Search for the cell housing the specified text and yield its (X, Y) center coordinate. 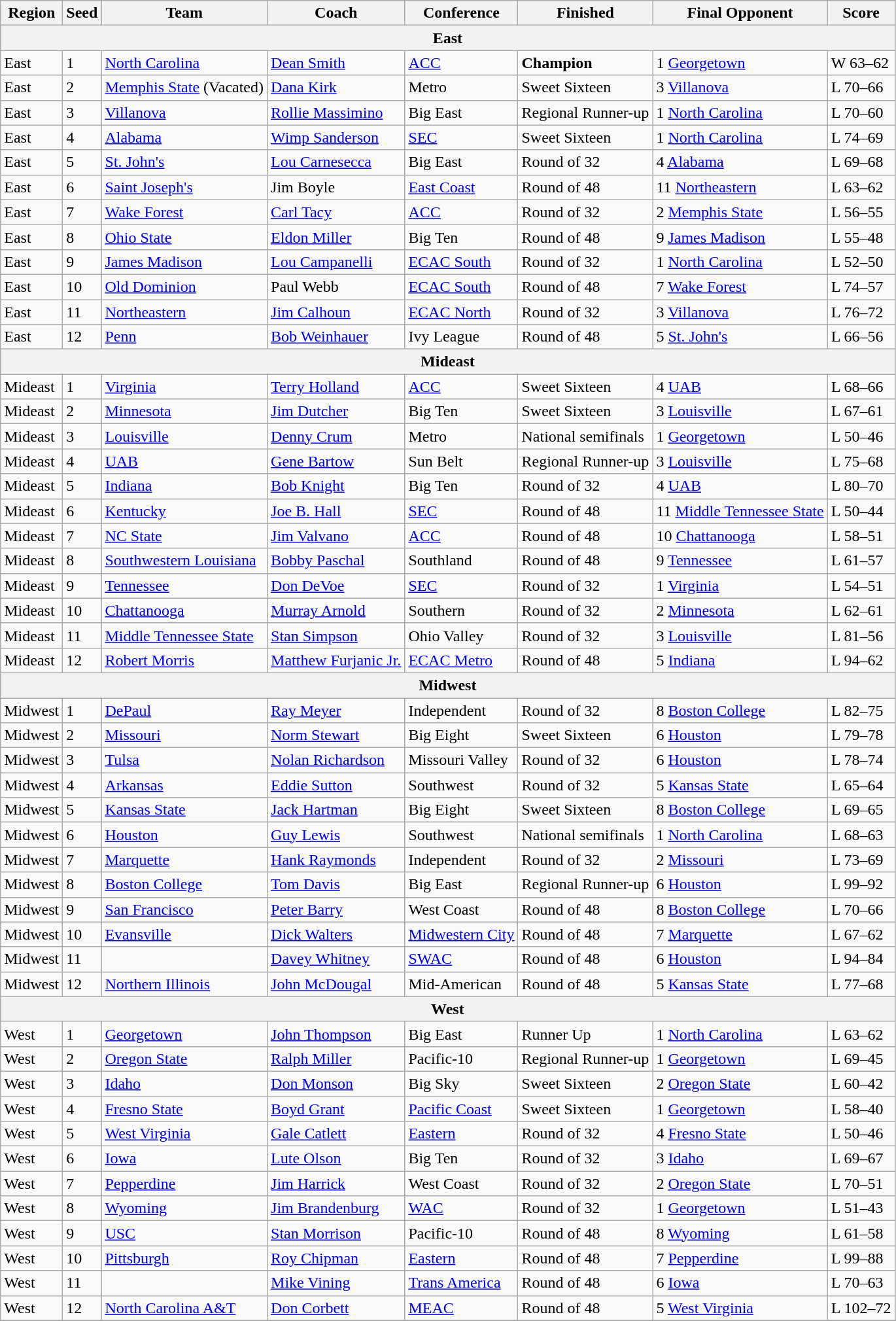
Tulsa (184, 760)
North Carolina A&T (184, 1308)
Joe B. Hall (336, 511)
L 55–48 (861, 237)
Score (861, 13)
Midwestern City (462, 934)
Jim Valvano (336, 536)
Evansville (184, 934)
L 69–45 (861, 1059)
Murray Arnold (336, 610)
Southern (462, 610)
7 Pepperdine (740, 1258)
Missouri (184, 735)
L 80–70 (861, 486)
L 70–63 (861, 1283)
Runner Up (585, 1034)
Northern Illinois (184, 984)
Eddie Sutton (336, 785)
L 70–60 (861, 113)
L 56–55 (861, 212)
Old Dominion (184, 287)
Fresno State (184, 1109)
Don Corbett (336, 1308)
L 52–50 (861, 262)
L 78–74 (861, 760)
Ivy League (462, 337)
5 St. John's (740, 337)
L 75–68 (861, 461)
UAB (184, 461)
Don DeVoe (336, 586)
Lute Olson (336, 1159)
W 63–62 (861, 63)
Bobby Paschal (336, 561)
9 Tennessee (740, 561)
Alabama (184, 137)
NC State (184, 536)
Boyd Grant (336, 1109)
Idaho (184, 1083)
L 70–51 (861, 1184)
L 69–65 (861, 810)
North Carolina (184, 63)
Eldon Miller (336, 237)
Pittsburgh (184, 1258)
Rollie Massimino (336, 113)
Middle Tennessee State (184, 635)
L 68–63 (861, 835)
Marquette (184, 860)
San Francisco (184, 909)
John McDougal (336, 984)
Robert Morris (184, 660)
Villanova (184, 113)
L 61–57 (861, 561)
Sun Belt (462, 461)
L 94–62 (861, 660)
11 Northeastern (740, 187)
Team (184, 13)
Tom Davis (336, 885)
Penn (184, 337)
DePaul (184, 710)
1 Virginia (740, 586)
Mike Vining (336, 1283)
Jim Boyle (336, 187)
Pepperdine (184, 1184)
Gene Bartow (336, 461)
L 73–69 (861, 860)
Gale Catlett (336, 1134)
Chattanooga (184, 610)
Louisville (184, 436)
L 67–62 (861, 934)
5 West Virginia (740, 1308)
7 Wake Forest (740, 287)
L 50–44 (861, 511)
Bob Knight (336, 486)
Nolan Richardson (336, 760)
Seed (82, 13)
Minnesota (184, 412)
Ray Meyer (336, 710)
L 58–40 (861, 1109)
WAC (462, 1208)
James Madison (184, 262)
L 54–51 (861, 586)
Kansas State (184, 810)
East Coast (462, 187)
2 Minnesota (740, 610)
Champion (585, 63)
Bob Weinhauer (336, 337)
SWAC (462, 959)
MEAC (462, 1308)
L 66–56 (861, 337)
Denny Crum (336, 436)
L 69–67 (861, 1159)
11 Middle Tennessee State (740, 511)
L 99–92 (861, 885)
ECAC North (462, 312)
Trans America (462, 1283)
West Virginia (184, 1134)
Dick Walters (336, 934)
L 51–43 (861, 1208)
Tennessee (184, 586)
Matthew Furjanic Jr. (336, 660)
L 76–72 (861, 312)
Norm Stewart (336, 735)
Iowa (184, 1159)
Jack Hartman (336, 810)
10 Chattanooga (740, 536)
L 74–69 (861, 137)
Mid-American (462, 984)
Virginia (184, 387)
Hank Raymonds (336, 860)
Finished (585, 13)
4 Alabama (740, 162)
L 77–68 (861, 984)
L 62–61 (861, 610)
4 Fresno State (740, 1134)
Wimp Sanderson (336, 137)
Peter Barry (336, 909)
Wake Forest (184, 212)
Pacific Coast (462, 1109)
Carl Tacy (336, 212)
2 Memphis State (740, 212)
L 74–57 (861, 287)
Kentucky (184, 511)
Lou Campanelli (336, 262)
L 69–68 (861, 162)
Ohio State (184, 237)
Southwestern Louisiana (184, 561)
Boston College (184, 885)
John Thompson (336, 1034)
Lou Carnesecca (336, 162)
6 Iowa (740, 1283)
Davey Whitney (336, 959)
Don Monson (336, 1083)
Paul Webb (336, 287)
Oregon State (184, 1059)
Northeastern (184, 312)
Southland (462, 561)
Jim Harrick (336, 1184)
L 82–75 (861, 710)
L 68–66 (861, 387)
Big Sky (462, 1083)
USC (184, 1233)
St. John's (184, 162)
Dean Smith (336, 63)
9 James Madison (740, 237)
5 Indiana (740, 660)
3 Idaho (740, 1159)
L 65–64 (861, 785)
Wyoming (184, 1208)
Coach (336, 13)
Memphis State (Vacated) (184, 88)
Houston (184, 835)
Dana Kirk (336, 88)
Saint Joseph's (184, 187)
L 79–78 (861, 735)
Jim Brandenburg (336, 1208)
L 99–88 (861, 1258)
L 67–61 (861, 412)
Conference (462, 13)
Final Opponent (740, 13)
L 81–56 (861, 635)
Jim Dutcher (336, 412)
Georgetown (184, 1034)
L 61–58 (861, 1233)
Ralph Miller (336, 1059)
Roy Chipman (336, 1258)
8 Wyoming (740, 1233)
L 60–42 (861, 1083)
L 94–84 (861, 959)
Region (31, 13)
7 Marquette (740, 934)
Terry Holland (336, 387)
Arkansas (184, 785)
Guy Lewis (336, 835)
ECAC Metro (462, 660)
Jim Calhoun (336, 312)
Ohio Valley (462, 635)
2 Missouri (740, 860)
Indiana (184, 486)
Missouri Valley (462, 760)
L 102–72 (861, 1308)
Stan Morrison (336, 1233)
L 58–51 (861, 536)
Stan Simpson (336, 635)
